Output the [x, y] coordinate of the center of the cell containing the given text.  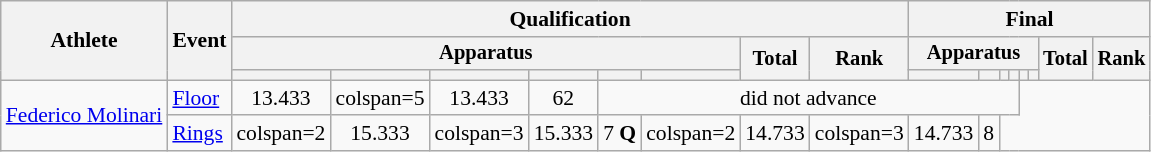
colspan=5 [380, 98]
Qualification [570, 19]
did not advance [808, 98]
Final [1030, 19]
Federico Molinari [84, 116]
Event [199, 40]
7 Q [620, 134]
62 [564, 98]
Floor [199, 98]
8 [988, 134]
Athlete [84, 40]
Rings [199, 134]
